From the cell containing the given text, extract its center point as [X, Y] coordinate. 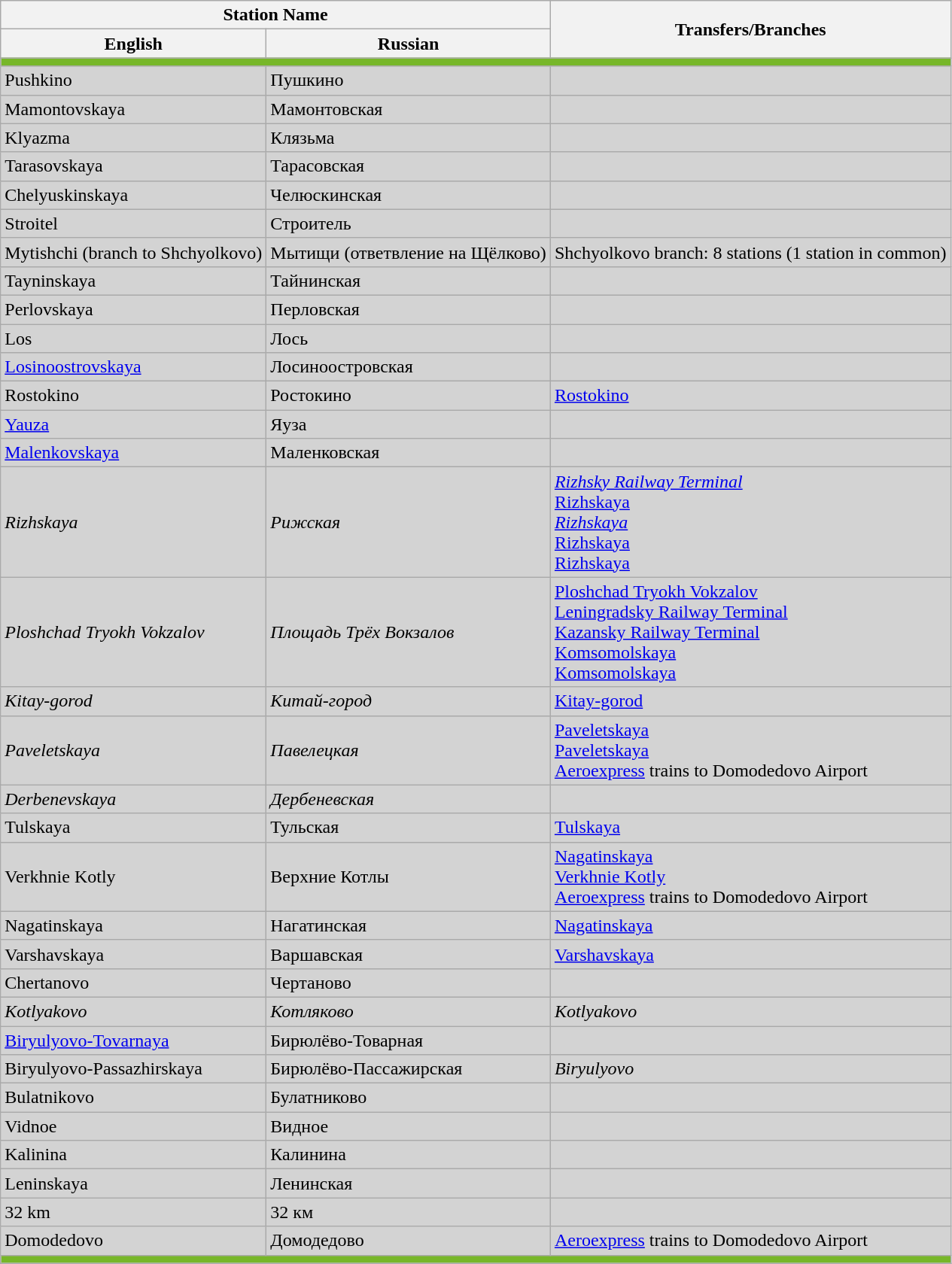
Домодедово [409, 1241]
Rizhsky Railway Terminal Rizhskaya Rizhskaya Rizhskaya Rizhskaya [750, 522]
Tarasovskaya [134, 166]
Лосиноостровская [409, 367]
Klyazma [134, 138]
English [134, 44]
Лось [409, 338]
Рижская [409, 522]
Нагатинская [409, 925]
Aeroexpress trains to Domodedovo Airport [750, 1241]
Китай-город [409, 701]
Клязьма [409, 138]
Маленковская [409, 453]
Яуза [409, 424]
Biryulyovo-Passazhirskaya [134, 1069]
Malenkovskaya [134, 453]
Losinoostrovskaya [134, 367]
Котляково [409, 1011]
Biryulyovo-Tovarnaya [134, 1041]
Варшавская [409, 954]
Булатниково [409, 1098]
Дербеневская [409, 799]
Ростокино [409, 396]
Мытищи (ответвление на Щёлково) [409, 252]
32 km [134, 1212]
Мамонтовская [409, 109]
Kalinina [134, 1155]
Площадь Трёх Вокзалов [409, 632]
Perlovskaya [134, 309]
Yauza [134, 424]
Ploshchad Tryokh Vokzalov [134, 632]
Пушкино [409, 81]
Челюскинская [409, 195]
Ленинская [409, 1183]
Leninskaya [134, 1183]
Бирюлёво-Товарная [409, 1041]
Видное [409, 1126]
Verkhnie Kotly [134, 877]
Paveletskaya [134, 750]
Station Name [275, 15]
Vidnoe [134, 1126]
Derbenevskaya [134, 799]
Верхние Котлы [409, 877]
Paveletskaya Paveletskaya Aeroexpress trains to Domodedovo Airport [750, 750]
Mamontovskaya [134, 109]
Перловская [409, 309]
Los [134, 338]
Bulatnikovo [134, 1098]
Тульская [409, 828]
Shchyolkovo branch: 8 stations (1 station in common) [750, 252]
Tayninskaya [134, 281]
Ploshchad Tryokh Vokzalov Leningradsky Railway Terminal Kazansky Railway Terminal Komsomolskaya Komsomolskaya [750, 632]
Transfers/Branches [750, 29]
Тайнинская [409, 281]
Строитель [409, 223]
Калинина [409, 1155]
Rizhskaya [134, 522]
Biryulyovo [750, 1069]
Nagatinskaya Verkhnie Kotly Aeroexpress trains to Domodedovo Airport [750, 877]
Бирюлёво-Пассажирская [409, 1069]
Mytishchi (branch to Shchyolkovo) [134, 252]
Chertanovo [134, 983]
Stroitel [134, 223]
Тарасовская [409, 166]
Павелецкая [409, 750]
32 км [409, 1212]
Domodedovo [134, 1241]
Pushkino [134, 81]
Russian [409, 44]
Chelyuskinskaya [134, 195]
Чертаново [409, 983]
